Pinpoint the cell where the given text exists, returning its (X, Y) midpoint coordinate. 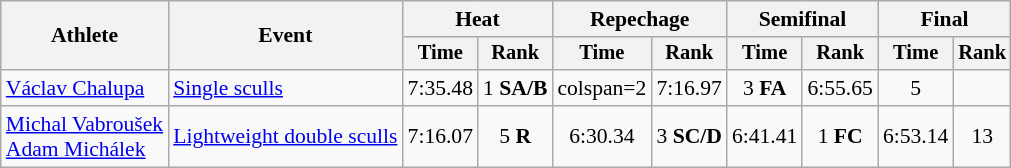
6:53.14 (916, 136)
Repechage (640, 19)
Semifinal (802, 19)
1 FC (840, 136)
1 SA/B (515, 88)
5 (916, 88)
colspan=2 (602, 88)
Final (944, 19)
Heat (478, 19)
Michal VabroušekAdam Michálek (84, 136)
Athlete (84, 36)
7:35.48 (440, 88)
3 FA (764, 88)
7:16.97 (689, 88)
5 R (515, 136)
7:16.07 (440, 136)
Lightweight double sculls (285, 136)
6:41.41 (764, 136)
Event (285, 36)
3 SC/D (689, 136)
Single sculls (285, 88)
13 (982, 136)
6:30.34 (602, 136)
6:55.65 (840, 88)
Václav Chalupa (84, 88)
